Output the [X, Y] coordinate of the center of the cell containing the given text.  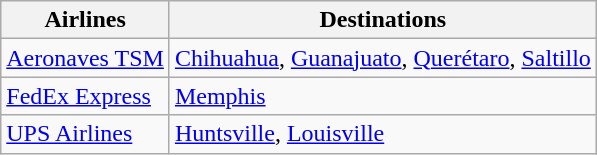
Huntsville, Louisville [382, 134]
Memphis [382, 96]
FedEx Express [86, 96]
UPS Airlines [86, 134]
Airlines [86, 20]
Destinations [382, 20]
Chihuahua, Guanajuato, Querétaro, Saltillo [382, 58]
Aeronaves TSM [86, 58]
